From the cell containing the given text, extract its center point as (x, y) coordinate. 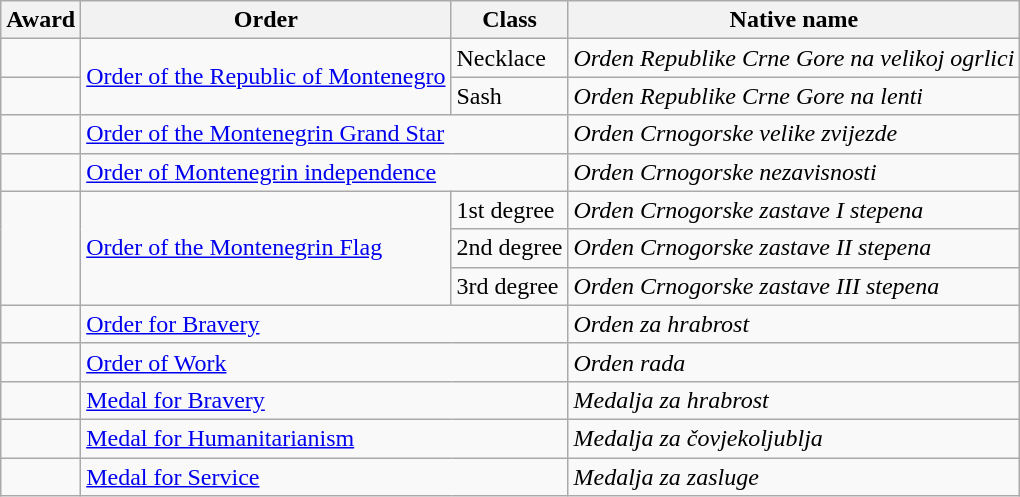
Necklace (510, 58)
Order of the Montenegrin Flag (266, 248)
Order for Bravery (324, 324)
Orden Republike Crne Gore na velikoj ogrlici (794, 58)
Class (510, 20)
Orden rada (794, 362)
Order (266, 20)
Order of the Montenegrin Grand Star (324, 134)
2nd degree (510, 248)
Orden Crnogorske zastave II stepena (794, 248)
Order of Work (324, 362)
Sash (510, 96)
Order of Montenegrin independence (324, 172)
Medalja za čovjekoljublja (794, 438)
Medal for Humanitarianism (324, 438)
Medalja za zasluge (794, 477)
Orden Crnogorske zastave III stepena (794, 286)
1st degree (510, 210)
Orden Crnogorske nezavisnosti (794, 172)
Award (41, 20)
3rd degree (510, 286)
Order of the Republic of Montenegro (266, 77)
Orden za hrabrost (794, 324)
Medal for Service (324, 477)
Native name (794, 20)
Orden Crnogorske velike zvijezde (794, 134)
Medalja za hrabrost (794, 400)
Orden Republike Crne Gore na lenti (794, 96)
Medal for Bravery (324, 400)
Orden Crnogorske zastave I stepena (794, 210)
